Return [x, y] of the center of cell containing provided text 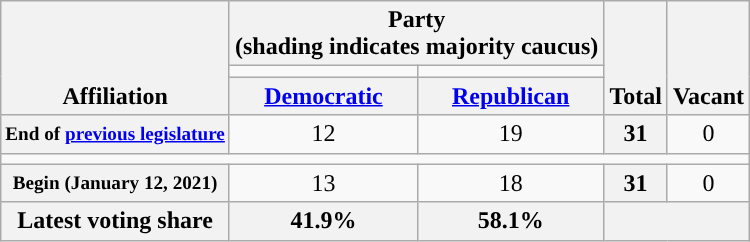
Latest voting share [116, 221]
19 [511, 134]
Vacant [708, 58]
Republican [511, 96]
Party(shading indicates majority caucus) [416, 34]
58.1% [511, 221]
13 [323, 183]
End of previous legislature [116, 134]
Democratic [323, 96]
18 [511, 183]
Affiliation [116, 58]
Total [636, 58]
Begin (January 12, 2021) [116, 183]
12 [323, 134]
41.9% [323, 221]
